Locate the cell with the specified text and output its [X, Y] center coordinate. 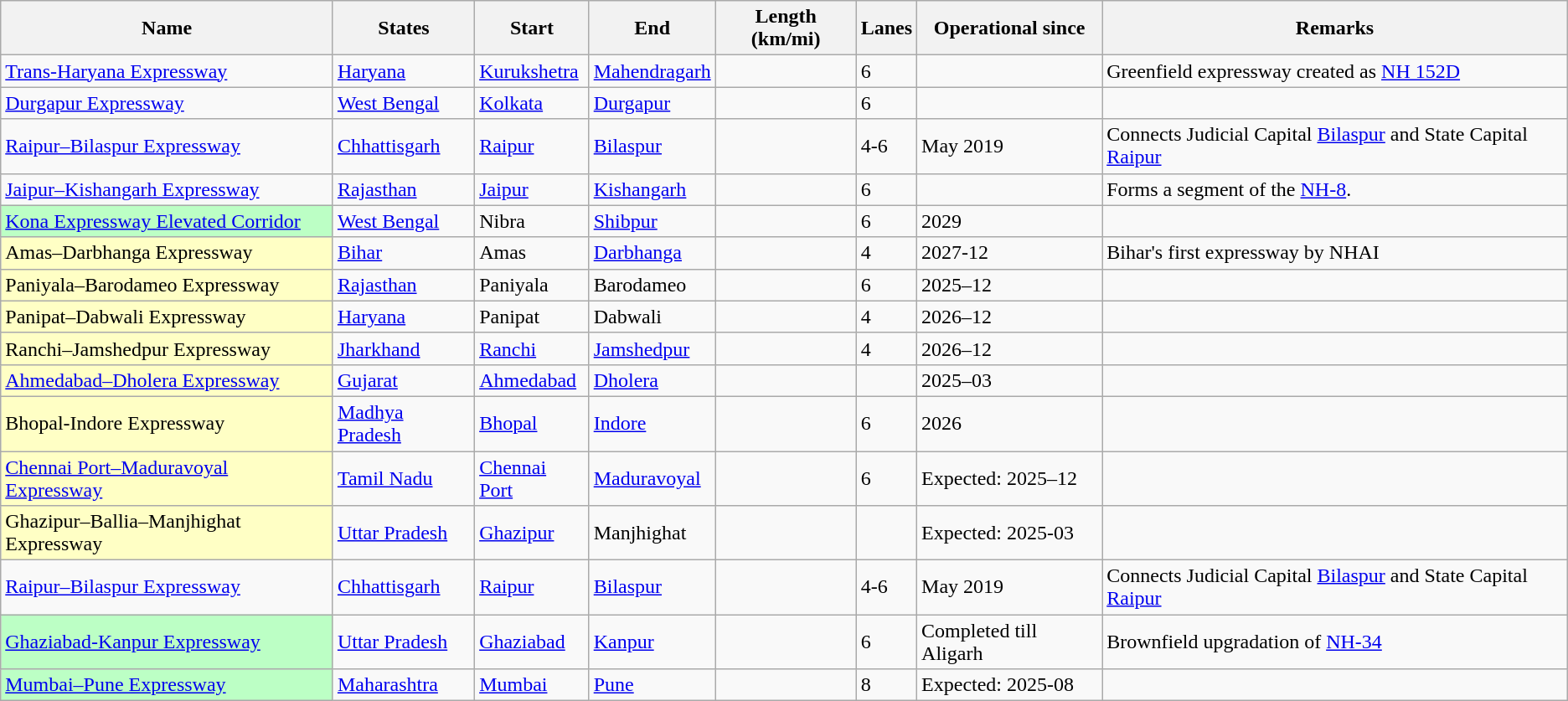
Nibra [533, 221]
Expected: 2025-03 [1010, 533]
Bihar [404, 253]
Ghazipur–Ballia–Manjhighat Expressway [168, 533]
Jaipur [533, 189]
Ahmedabad [533, 380]
Gujarat [404, 380]
Madhya Pradesh [404, 424]
Paniyala–Barodameo Expressway [168, 285]
Start [533, 28]
Bhopal-Indore Expressway [168, 424]
Mahendragarh [652, 71]
Maharashtra [404, 685]
Paniyala [533, 285]
Length (km/mi) [786, 28]
Name [168, 28]
Ghazipur [533, 533]
Bihar's first expressway by NHAI [1335, 253]
Darbhanga [652, 253]
2025–12 [1010, 285]
2027-12 [1010, 253]
2029 [1010, 221]
Panipat [533, 317]
Expected: 2025–12 [1010, 477]
Ahmedabad–Dholera Expressway [168, 380]
8 [886, 685]
Maduravoyal [652, 477]
Kishangarh [652, 189]
Forms a segment of the NH-8. [1335, 189]
Greenfield expressway created as NH 152D [1335, 71]
Shibpur [652, 221]
Manjhighat [652, 533]
Bhopal [533, 424]
2026 [1010, 424]
States [404, 28]
Amas–Darbhanga Expressway [168, 253]
Mumbai [533, 685]
Dholera [652, 380]
Mumbai–Pune Expressway [168, 685]
Indore [652, 424]
Remarks [1335, 28]
Tamil Nadu [404, 477]
End [652, 28]
Brownfield upgradation of NH-34 [1335, 642]
Ghaziabad-Kanpur Expressway [168, 642]
Durgapur Expressway [168, 103]
Trans-Haryana Expressway [168, 71]
Kanpur [652, 642]
2025–03 [1010, 380]
Kolkata [533, 103]
Pune [652, 685]
Amas [533, 253]
Operational since [1010, 28]
Panipat–Dabwali Expressway [168, 317]
Ranchi–Jamshedpur Expressway [168, 348]
Jharkhand [404, 348]
Dabwali [652, 317]
Expected: 2025-08 [1010, 685]
Jaipur–Kishangarh Expressway [168, 189]
Durgapur [652, 103]
Kurukshetra [533, 71]
Kona Expressway Elevated Corridor [168, 221]
Barodameo [652, 285]
Completed till Aligarh [1010, 642]
Chennai Port–Maduravoyal Expressway [168, 477]
Jamshedpur [652, 348]
Ghaziabad [533, 642]
Ranchi [533, 348]
Lanes [886, 28]
Chennai Port [533, 477]
